From the cell containing the given text, extract its center point as (x, y) coordinate. 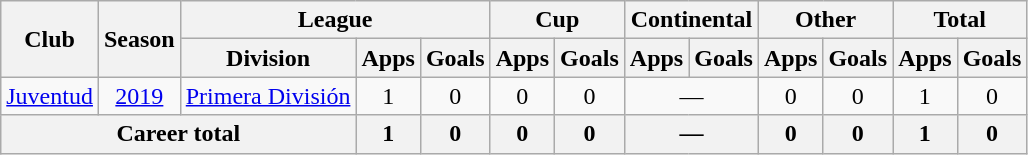
Cup (557, 20)
Primera División (268, 96)
Other (825, 20)
Season (139, 39)
Juventud (50, 96)
League (335, 20)
Continental (691, 20)
Division (268, 58)
Career total (178, 134)
Total (960, 20)
Club (50, 39)
2019 (139, 96)
